Search for the cell housing the specified text and yield its [X, Y] center coordinate. 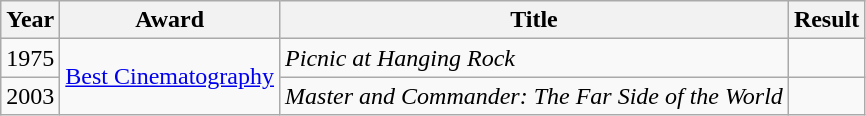
1975 [30, 58]
Result [826, 20]
Best Cinematography [170, 77]
Award [170, 20]
Master and Commander: The Far Side of the World [534, 96]
2003 [30, 96]
Picnic at Hanging Rock [534, 58]
Title [534, 20]
Year [30, 20]
